Find where the given text appears and provide that cell's center as (x, y) coordinate. 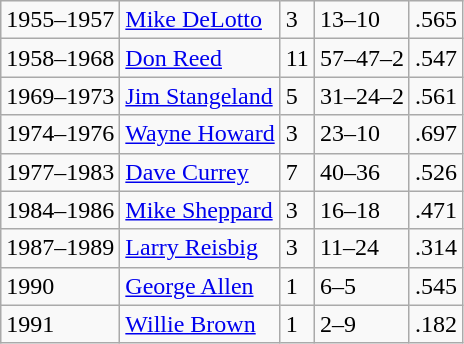
George Allen (200, 286)
1987–1989 (60, 248)
1990 (60, 286)
1991 (60, 324)
.314 (436, 248)
Jim Stangeland (200, 96)
7 (297, 172)
.526 (436, 172)
6–5 (362, 286)
.547 (436, 58)
Don Reed (200, 58)
.471 (436, 210)
1955–1957 (60, 20)
Larry Reisbig (200, 248)
Willie Brown (200, 324)
.561 (436, 96)
40–36 (362, 172)
13–10 (362, 20)
.565 (436, 20)
Wayne Howard (200, 134)
11–24 (362, 248)
16–18 (362, 210)
.697 (436, 134)
1974–1976 (60, 134)
5 (297, 96)
1977–1983 (60, 172)
11 (297, 58)
Dave Currey (200, 172)
23–10 (362, 134)
.545 (436, 286)
2–9 (362, 324)
Mike DeLotto (200, 20)
1969–1973 (60, 96)
Mike Sheppard (200, 210)
.182 (436, 324)
1984–1986 (60, 210)
31–24–2 (362, 96)
57–47–2 (362, 58)
1958–1968 (60, 58)
